Locate the cell with the specified text and output its [x, y] center coordinate. 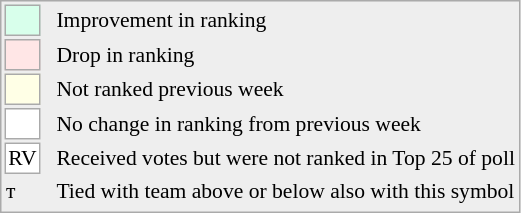
Received votes but were not ranked in Top 25 of poll [286, 158]
Improvement in ranking [286, 20]
Drop in ranking [286, 55]
RV [22, 158]
No change in ranking from previous week [286, 124]
Tied with team above or below also with this symbol [286, 191]
т [22, 191]
Not ranked previous week [286, 90]
